Pinpoint the cell where the given text exists, returning its (x, y) midpoint coordinate. 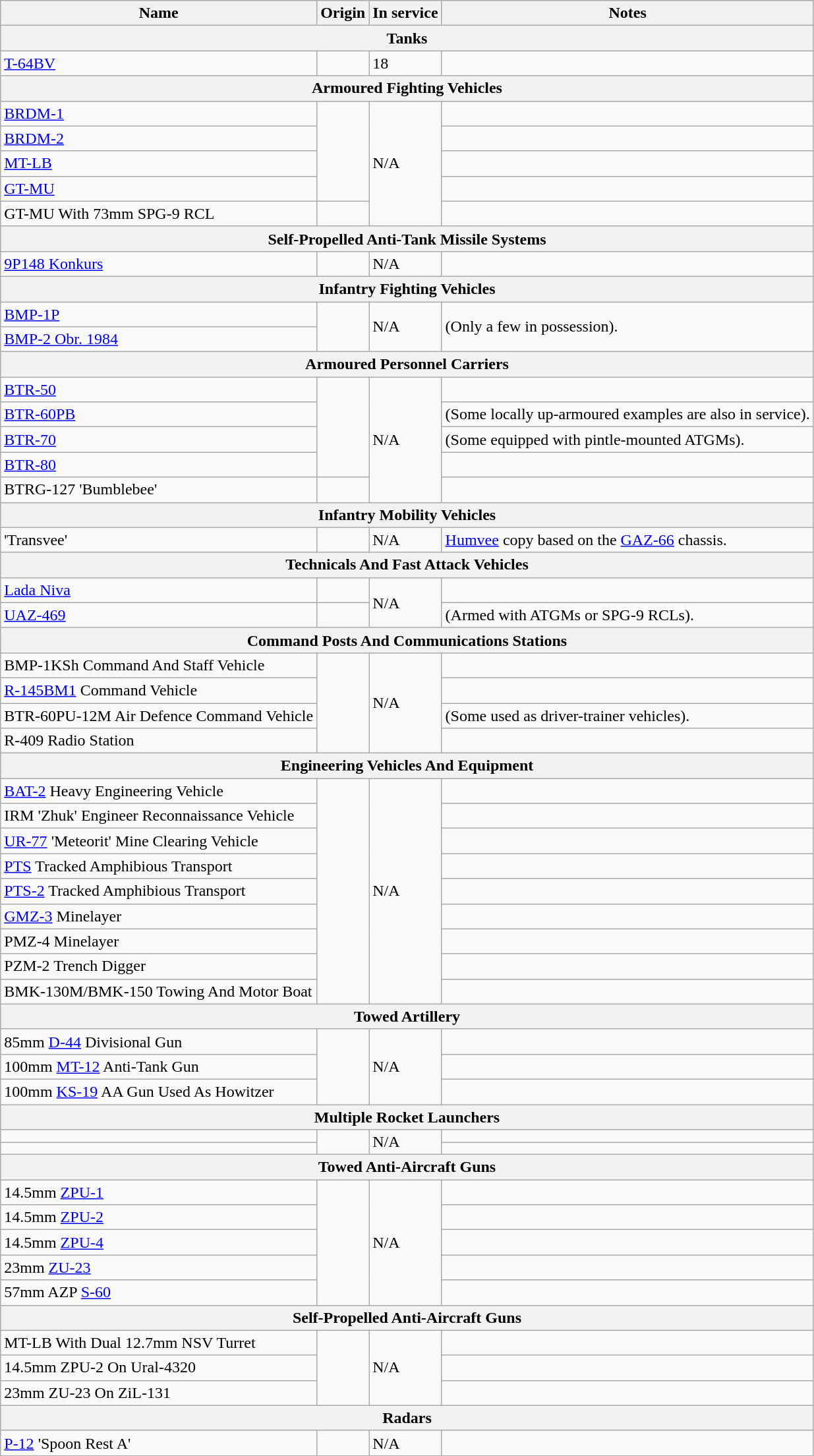
BMP-2 Obr. 1984 (159, 339)
BTR-60PU-12M Air Defence Command Vehicle (159, 715)
23mm ZU-23 On ZiL-131 (159, 1393)
PTS-2 Tracked Amphibious Transport (159, 891)
In service (405, 13)
Engineering Vehicles And Equipment (407, 766)
Radars (407, 1418)
BMP-1KSh Command And Staff Vehicle (159, 665)
IRM 'Zhuk' Engineer Reconnaissance Vehicle (159, 816)
Command Posts And Communications Stations (407, 640)
Self-Propelled Anti-Tank Missile Systems (407, 239)
T-64BV (159, 63)
100mm MT-12 Anti-Tank Gun (159, 1066)
(Armed with ATGMs or SPG-9 RCLs). (627, 615)
57mm AZP S-60 (159, 1293)
14.5mm ZPU-4 (159, 1242)
(Some used as driver-trainer vehicles). (627, 715)
PMZ-4 Minelayer (159, 941)
BTR-70 (159, 440)
GMZ-3 Minelayer (159, 916)
UR-77 'Meteorit' Mine Clearing Vehicle (159, 841)
Notes (627, 13)
14.5mm ZPU-2 (159, 1217)
P-12 'Spoon Rest A' (159, 1443)
'Transvee' (159, 540)
14.5mm ZPU-1 (159, 1192)
85mm D-44 Divisional Gun (159, 1041)
BTR-50 (159, 390)
100mm KS-19 AA Gun Used As Howitzer (159, 1092)
Multiple Rocket Launchers (407, 1117)
Origin (343, 13)
(Only a few in possession). (627, 327)
Humvee copy based on the GAZ-66 chassis. (627, 540)
(Some equipped with pintle-mounted ATGMs). (627, 440)
Infantry Mobility Vehicles (407, 515)
R-409 Radio Station (159, 741)
GT-MU (159, 189)
9P148 Konkurs (159, 264)
BAT-2 Heavy Engineering Vehicle (159, 791)
Infantry Fighting Vehicles (407, 289)
MT-LB (159, 163)
Lada Niva (159, 590)
BRDM-1 (159, 113)
Technicals And Fast Attack Vehicles (407, 565)
14.5mm ZPU-2 On Ural-4320 (159, 1368)
Armoured Fighting Vehicles (407, 88)
BTRG-127 'Bumblebee' (159, 490)
Tanks (407, 38)
Armoured Personnel Carriers (407, 364)
BMP-1P (159, 314)
Name (159, 13)
R-145BM1 Command Vehicle (159, 690)
18 (405, 63)
Self-Propelled Anti-Aircraft Guns (407, 1318)
BTR-60PB (159, 415)
BMK-130M/BMK-150 Towing And Motor Boat (159, 991)
MT-LB With Dual 12.7mm NSV Turret (159, 1343)
PZM-2 Trench Digger (159, 966)
Towed Artillery (407, 1016)
PTS Tracked Amphibious Transport (159, 866)
23mm ZU-23 (159, 1267)
GT-MU With 73mm SPG-9 RCL (159, 214)
BRDM-2 (159, 138)
Towed Anti-Aircraft Guns (407, 1167)
BTR-80 (159, 465)
UAZ-469 (159, 615)
(Some locally up-armoured examples are also in service). (627, 415)
